For the text-containing cell, return its midpoint in [x, y] coordinate format. 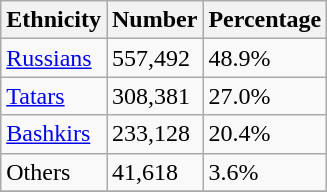
Number [154, 20]
3.6% [265, 172]
Bashkirs [54, 134]
Others [54, 172]
41,618 [154, 172]
233,128 [154, 134]
Ethnicity [54, 20]
27.0% [265, 96]
308,381 [154, 96]
48.9% [265, 58]
20.4% [265, 134]
Tatars [54, 96]
Percentage [265, 20]
Russians [54, 58]
557,492 [154, 58]
